For the text-containing cell, return its midpoint in [X, Y] coordinate format. 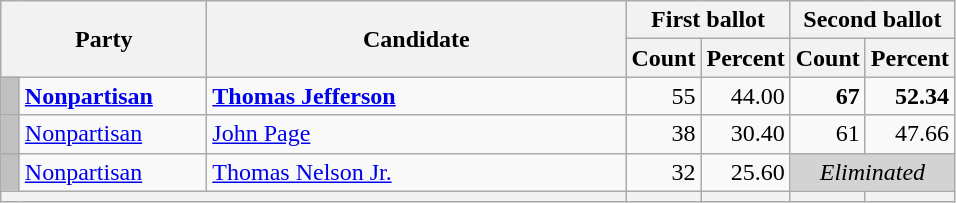
First ballot [708, 20]
44.00 [746, 96]
Thomas Nelson Jr. [416, 172]
55 [664, 96]
52.34 [910, 96]
Candidate [416, 39]
Party [104, 39]
John Page [416, 134]
25.60 [746, 172]
32 [664, 172]
Thomas Jefferson [416, 96]
47.66 [910, 134]
38 [664, 134]
30.40 [746, 134]
67 [828, 96]
Eliminated [872, 172]
61 [828, 134]
Second ballot [872, 20]
